Search for the cell housing the specified text and yield its (X, Y) center coordinate. 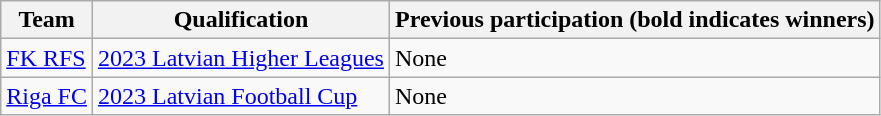
2023 Latvian Football Cup (242, 96)
Previous participation (bold indicates winners) (634, 20)
Riga FC (47, 96)
Team (47, 20)
FK RFS (47, 58)
Qualification (242, 20)
2023 Latvian Higher Leagues (242, 58)
